Detect which cell encompasses the target text, then output its [X, Y] center coordinate. 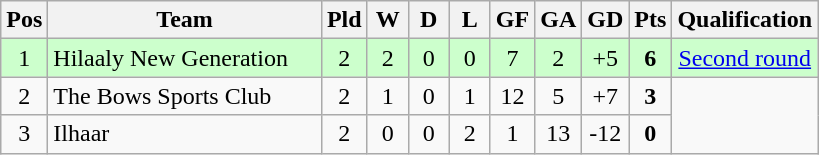
Pld [344, 20]
GF [512, 20]
+5 [606, 58]
The Bows Sports Club [185, 96]
Qualification [745, 20]
GA [558, 20]
Hilaaly New Generation [185, 58]
Second round [745, 58]
Pos [24, 20]
-12 [606, 134]
13 [558, 134]
5 [558, 96]
W [388, 20]
Pts [650, 20]
6 [650, 58]
D [428, 20]
12 [512, 96]
L [470, 20]
Ilhaar [185, 134]
+7 [606, 96]
GD [606, 20]
7 [512, 58]
Team [185, 20]
